Search for the cell housing the specified text and yield its [x, y] center coordinate. 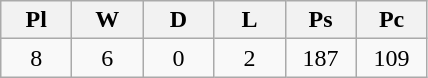
6 [108, 58]
D [178, 20]
L [250, 20]
Ps [320, 20]
0 [178, 58]
Pc [392, 20]
187 [320, 58]
Pl [36, 20]
8 [36, 58]
109 [392, 58]
2 [250, 58]
W [108, 20]
